Determine the (X, Y) coordinate at the center of the cell enclosing the given text.  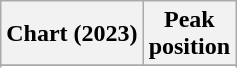
Peakposition (189, 34)
Chart (2023) (72, 34)
